Search for the cell housing the specified text and yield its [X, Y] center coordinate. 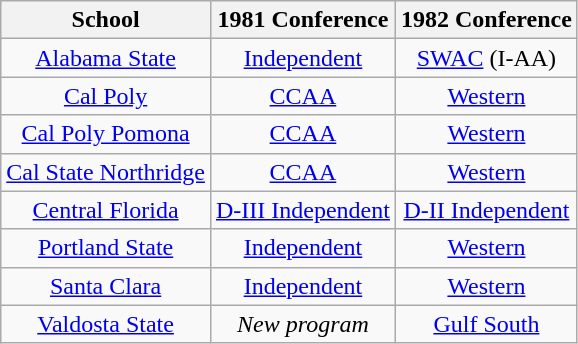
Alabama State [106, 58]
Cal Poly [106, 96]
Portland State [106, 248]
D-II Independent [486, 210]
School [106, 20]
1981 Conference [302, 20]
New program [302, 324]
SWAC (I-AA) [486, 58]
D-III Independent [302, 210]
Cal Poly Pomona [106, 134]
Cal State Northridge [106, 172]
Gulf South [486, 324]
Santa Clara [106, 286]
Valdosta State [106, 324]
Central Florida [106, 210]
1982 Conference [486, 20]
